Pinpoint the cell where the given text exists, returning its (x, y) midpoint coordinate. 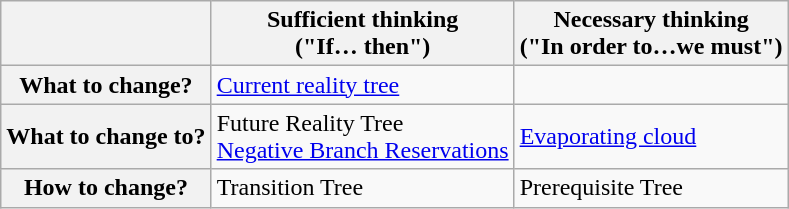
Future Reality TreeNegative Branch Reservations (362, 136)
What to change to? (106, 136)
Current reality tree (362, 85)
Transition Tree (362, 188)
How to change? (106, 188)
Evaporating cloud (651, 136)
Necessary thinking("In order to…we must") (651, 34)
What to change? (106, 85)
Sufficient thinking("If… then") (362, 34)
Prerequisite Tree (651, 188)
